Return [X, Y] of the center of cell containing provided text 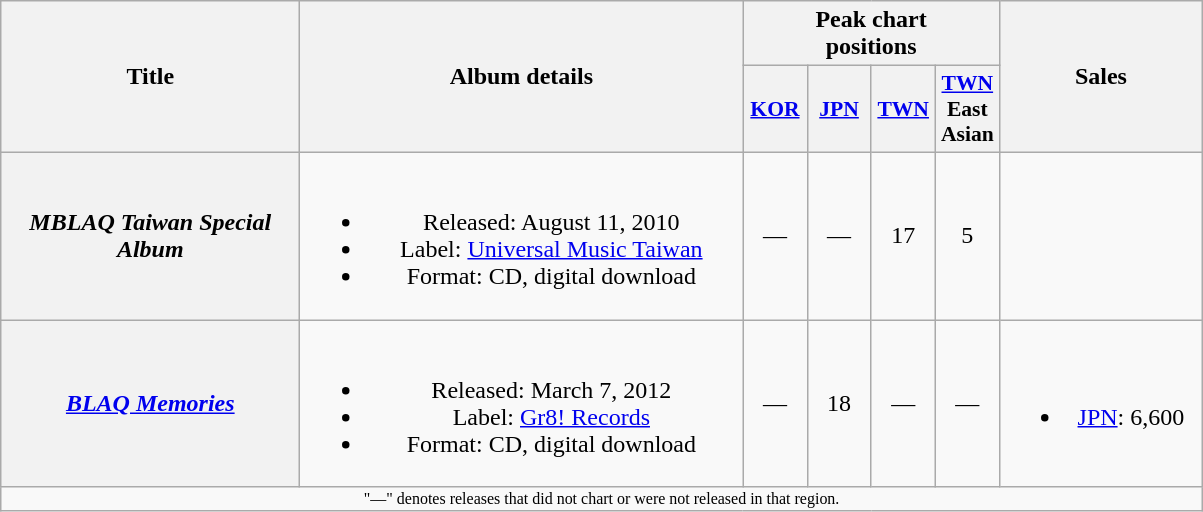
TWN [903, 110]
Released: August 11, 2010Label: Universal Music TaiwanFormat: CD, digital download [522, 236]
Album details [522, 77]
Sales [1100, 77]
18 [839, 404]
5 [967, 236]
Released: March 7, 2012Label: Gr8! RecordsFormat: CD, digital download [522, 404]
Peak chart positions [871, 34]
KOR [775, 110]
17 [903, 236]
"—" denotes releases that did not chart or were not released in that region. [602, 499]
TWN East Asian [967, 110]
JPN [839, 110]
Title [150, 77]
JPN: 6,600 [1100, 404]
BLAQ Memories [150, 404]
MBLAQ Taiwan Special Album [150, 236]
